Detect which cell encompasses the target text, then output its (x, y) center coordinate. 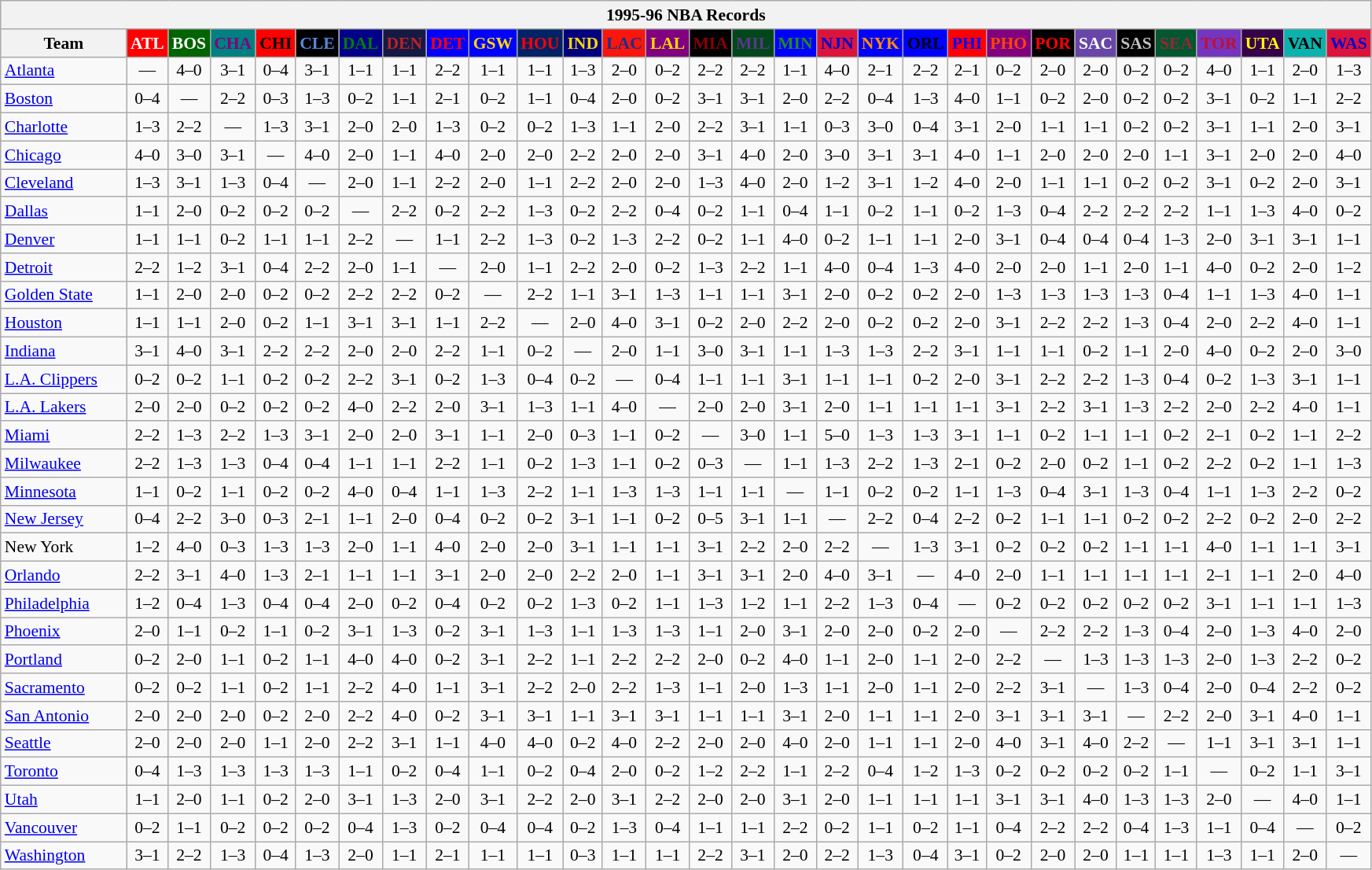
MIN (795, 43)
Dallas (64, 212)
Golden State (64, 295)
SAS (1136, 43)
Toronto (64, 772)
PHI (967, 43)
Philadelphia (64, 603)
ATL (148, 43)
Utah (64, 800)
L.A. Clippers (64, 379)
New York (64, 547)
CHA (233, 43)
LAL (668, 43)
BOS (189, 43)
Charlotte (64, 127)
Denver (64, 239)
TOR (1219, 43)
GSW (494, 43)
0–5 (710, 519)
MIL (753, 43)
VAN (1305, 43)
Phoenix (64, 632)
Detroit (64, 267)
DET (448, 43)
Seattle (64, 743)
New Jersey (64, 519)
Orlando (64, 576)
Sacramento (64, 688)
Atlanta (64, 71)
HOU (539, 43)
Team (64, 43)
WAS (1349, 43)
UTA (1263, 43)
1995-96 NBA Records (686, 15)
NJN (837, 43)
DEN (404, 43)
Cleveland (64, 183)
L.A. Lakers (64, 407)
Portland (64, 660)
Houston (64, 323)
ORL (926, 43)
Washington (64, 856)
Vancouver (64, 828)
DAL (361, 43)
SEA (1176, 43)
San Antonio (64, 716)
POR (1053, 43)
CHI (275, 43)
Milwaukee (64, 463)
IND (583, 43)
CLE (318, 43)
PHO (1008, 43)
LAC (624, 43)
Indiana (64, 352)
Minnesota (64, 492)
SAC (1096, 43)
Chicago (64, 155)
NYK (881, 43)
5–0 (837, 436)
Miami (64, 436)
Boston (64, 99)
MIA (710, 43)
